Capture the cell that displays the provided text and extract its (X, Y) central coordinate. 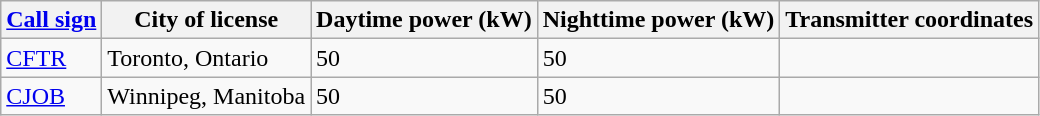
Toronto, Ontario (206, 58)
Transmitter coordinates (910, 20)
Call sign (52, 20)
Daytime power (kW) (424, 20)
Nighttime power (kW) (658, 20)
CFTR (52, 58)
City of license (206, 20)
Winnipeg, Manitoba (206, 96)
CJOB (52, 96)
